Find where the given text appears and provide that cell's center as (x, y) coordinate. 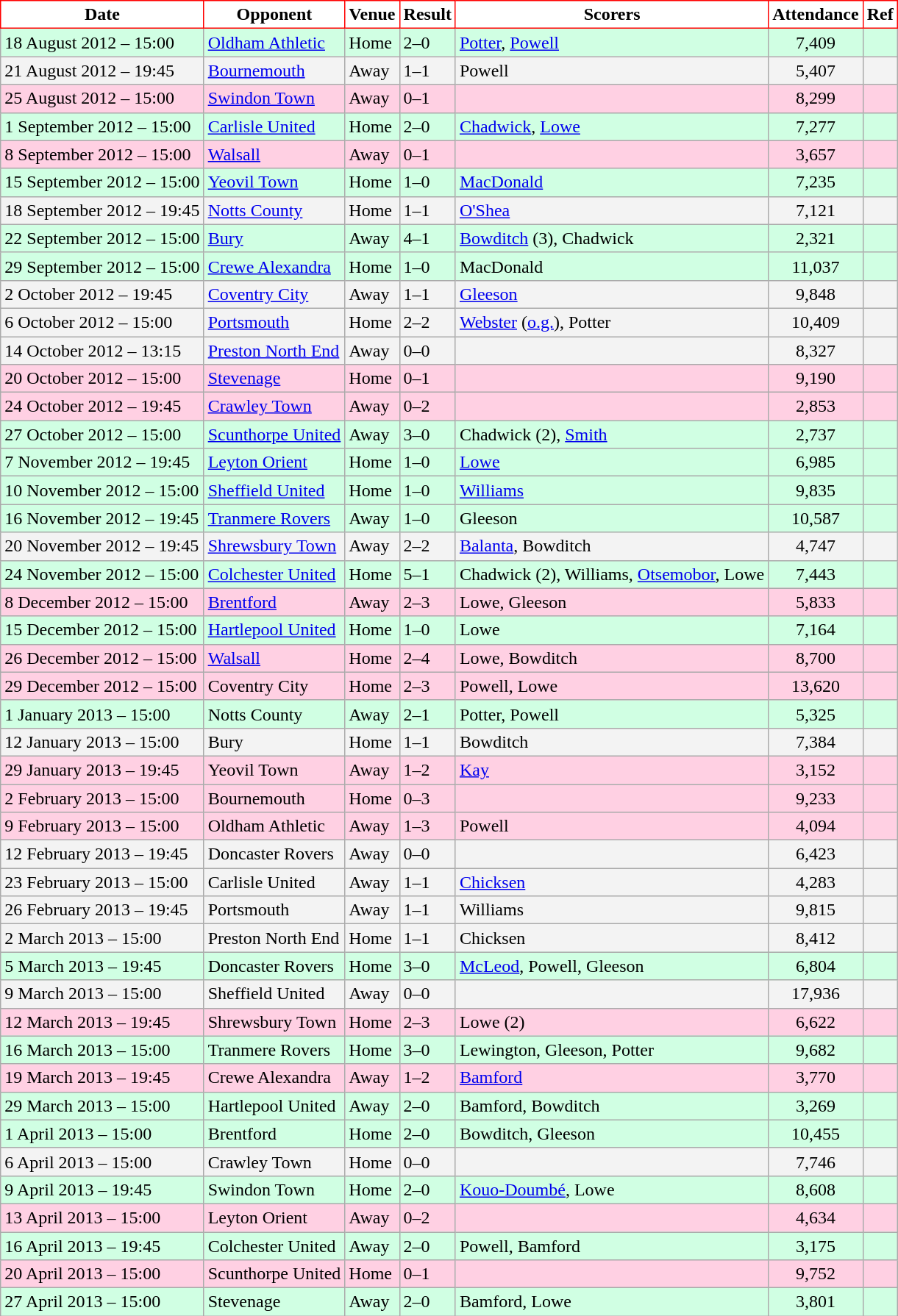
9 March 2013 – 15:00 (102, 994)
4,634 (816, 1217)
12 January 2013 – 15:00 (102, 742)
Bamford, Lowe (612, 1302)
Chadwick (2), Williams, Otsemobor, Lowe (612, 574)
9,815 (816, 910)
8,700 (816, 658)
2,853 (816, 407)
9,190 (816, 379)
5,325 (816, 714)
Lewington, Gleeson, Potter (612, 1050)
Kay (612, 770)
9,233 (816, 798)
9,752 (816, 1274)
21 August 2012 – 19:45 (102, 71)
29 September 2012 – 15:00 (102, 266)
26 February 2013 – 19:45 (102, 910)
Date (102, 15)
11,037 (816, 266)
13 April 2013 – 15:00 (102, 1217)
5,407 (816, 71)
Bowditch (612, 742)
2 October 2012 – 19:45 (102, 294)
10,587 (816, 518)
1 April 2013 – 15:00 (102, 1134)
7,384 (816, 742)
Scorers (612, 15)
Chadwick (2), Smith (612, 435)
2–4 (427, 658)
8,327 (816, 351)
3,175 (816, 1246)
6,622 (816, 1022)
Powell, Bamford (612, 1246)
8,608 (816, 1190)
Webster (o.g.), Potter (612, 322)
5 March 2013 – 19:45 (102, 966)
10,455 (816, 1134)
16 November 2012 – 19:45 (102, 518)
Lowe (2) (612, 1022)
7 November 2012 – 19:45 (102, 462)
6,423 (816, 854)
Powell, Lowe (612, 686)
24 October 2012 – 19:45 (102, 407)
9 February 2013 – 15:00 (102, 826)
7,277 (816, 126)
16 April 2013 – 19:45 (102, 1246)
8 December 2012 – 15:00 (102, 602)
8 September 2012 – 15:00 (102, 154)
10 November 2012 – 15:00 (102, 490)
5,833 (816, 602)
7,235 (816, 182)
2–1 (427, 714)
20 October 2012 – 15:00 (102, 379)
29 March 2013 – 15:00 (102, 1106)
4,283 (816, 882)
Balanta, Bowditch (612, 546)
2 March 2013 – 15:00 (102, 938)
12 February 2013 – 19:45 (102, 854)
29 January 2013 – 19:45 (102, 770)
25 August 2012 – 15:00 (102, 99)
18 September 2012 – 19:45 (102, 210)
9,848 (816, 294)
Bowditch (3), Chadwick (612, 238)
18 August 2012 – 15:00 (102, 43)
7,121 (816, 210)
29 December 2012 – 15:00 (102, 686)
Lowe, Bowditch (612, 658)
1–3 (427, 826)
7,409 (816, 43)
24 November 2012 – 15:00 (102, 574)
3,770 (816, 1078)
17,936 (816, 994)
6,985 (816, 462)
27 April 2013 – 15:00 (102, 1302)
3,801 (816, 1302)
6 April 2013 – 15:00 (102, 1162)
2,321 (816, 238)
19 March 2013 – 19:45 (102, 1078)
14 October 2012 – 13:15 (102, 351)
12 March 2013 – 19:45 (102, 1022)
Bamford, Bowditch (612, 1106)
6,804 (816, 966)
Bamford (612, 1078)
Result (427, 15)
23 February 2013 – 15:00 (102, 882)
7,164 (816, 630)
3,657 (816, 154)
2,737 (816, 435)
16 March 2013 – 15:00 (102, 1050)
20 April 2013 – 15:00 (102, 1274)
1 January 2013 – 15:00 (102, 714)
Opponent (274, 15)
2 February 2013 – 15:00 (102, 798)
0–3 (427, 798)
9 April 2013 – 19:45 (102, 1190)
Bowditch, Gleeson (612, 1134)
4,747 (816, 546)
15 September 2012 – 15:00 (102, 182)
Lowe, Gleeson (612, 602)
7,443 (816, 574)
22 September 2012 – 15:00 (102, 238)
8,412 (816, 938)
6 October 2012 – 15:00 (102, 322)
10,409 (816, 322)
27 October 2012 – 15:00 (102, 435)
3,269 (816, 1106)
15 December 2012 – 15:00 (102, 630)
Venue (372, 15)
O'Shea (612, 210)
5–1 (427, 574)
13,620 (816, 686)
9,682 (816, 1050)
Attendance (816, 15)
3,152 (816, 770)
1 September 2012 – 15:00 (102, 126)
4,094 (816, 826)
26 December 2012 – 15:00 (102, 658)
Ref (880, 15)
McLeod, Powell, Gleeson (612, 966)
7,746 (816, 1162)
9,835 (816, 490)
20 November 2012 – 19:45 (102, 546)
Kouo-Doumbé, Lowe (612, 1190)
Chadwick, Lowe (612, 126)
8,299 (816, 99)
4–1 (427, 238)
